Search for the cell housing the specified text and yield its [x, y] center coordinate. 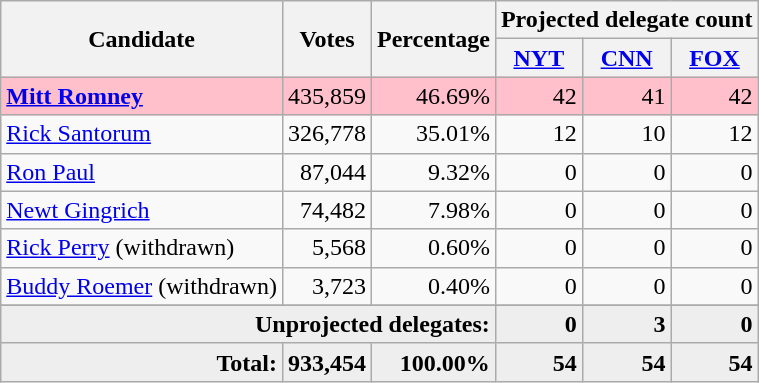
3 [626, 324]
Rick Perry (withdrawn) [142, 248]
Projected delegate count [626, 20]
CNN [626, 58]
Candidate [142, 39]
10 [626, 134]
Percentage [434, 39]
Newt Gingrich [142, 210]
Ron Paul [142, 172]
5,568 [326, 248]
87,044 [326, 172]
7.98% [434, 210]
74,482 [326, 210]
326,778 [326, 134]
FOX [714, 58]
Votes [326, 39]
Mitt Romney [142, 96]
35.01% [434, 134]
933,454 [326, 362]
41 [626, 96]
3,723 [326, 286]
Rick Santorum [142, 134]
100.00% [434, 362]
435,859 [326, 96]
0.40% [434, 286]
NYT [538, 58]
9.32% [434, 172]
Buddy Roemer (withdrawn) [142, 286]
Total: [142, 362]
0.60% [434, 248]
46.69% [434, 96]
Unprojected delegates: [248, 324]
